Identify which cell holds the provided text, then report its (X, Y) central coordinate. 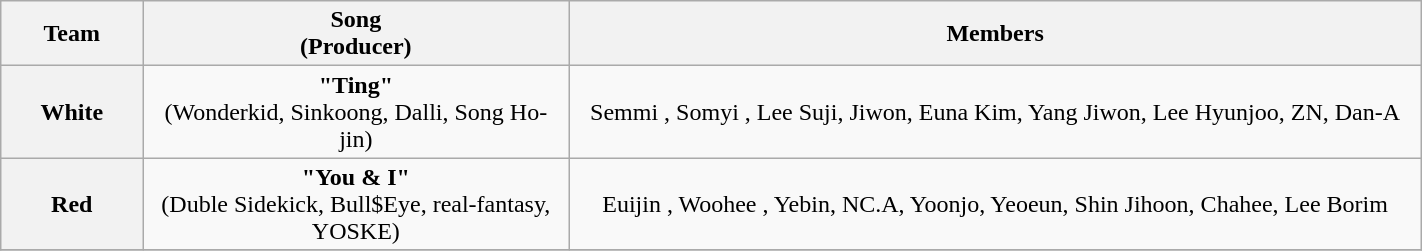
Euijin , Woohee , Yebin, NC.A, Yoonjo, Yeoeun, Shin Jihoon, Chahee, Lee Borim (995, 204)
Semmi , Somyi , Lee Suji, Jiwon, Euna Kim, Yang Jiwon, Lee Hyunjoo, ZN, Dan-A (995, 112)
Red (72, 204)
"Ting"(Wonderkid, Sinkoong, Dalli, Song Ho-jin) (356, 112)
"You & I"(Duble Sidekick, Bull$Eye, real-fantasy, YOSKE) (356, 204)
Team (72, 34)
White (72, 112)
Song(Producer) (356, 34)
Members (995, 34)
